For the text-containing cell, return its midpoint in [x, y] coordinate format. 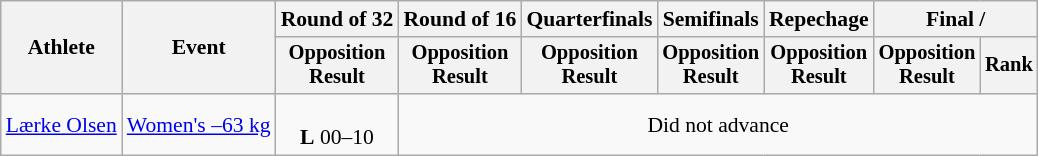
Semifinals [710, 19]
Round of 16 [460, 19]
Final / [956, 19]
Women's –63 kg [199, 124]
Round of 32 [338, 19]
L 00–10 [338, 124]
Repechage [819, 19]
Event [199, 48]
Lærke Olsen [62, 124]
Did not advance [718, 124]
Quarterfinals [589, 19]
Athlete [62, 48]
Rank [1009, 66]
